Search for the cell housing the specified text and yield its [x, y] center coordinate. 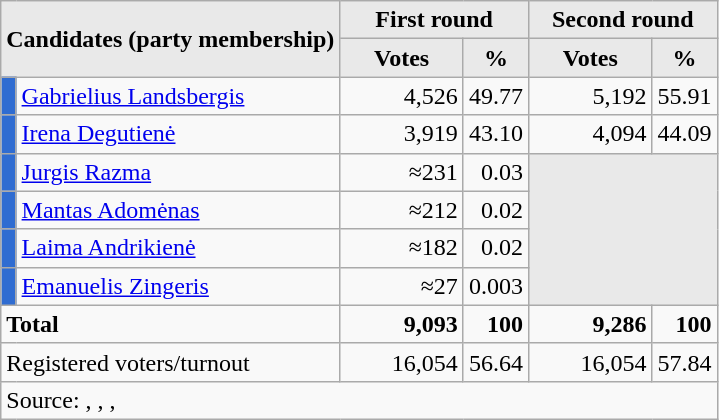
Laima Andrikienė [178, 248]
Jurgis Razma [178, 172]
Irena Degutienė [178, 134]
Registered voters/turnout [170, 362]
4,094 [590, 134]
57.84 [684, 362]
55.91 [684, 96]
9,093 [402, 324]
5,192 [590, 96]
Gabrielius Landsbergis [178, 96]
Emanuelis Zingeris [178, 286]
Total [170, 324]
0.03 [496, 172]
≈182 [402, 248]
0.003 [496, 286]
First round [434, 20]
56.64 [496, 362]
≈212 [402, 210]
4,526 [402, 96]
43.10 [496, 134]
3,919 [402, 134]
Source: , , , [359, 400]
Candidates (party membership) [170, 39]
Mantas Adomėnas [178, 210]
≈231 [402, 172]
44.09 [684, 134]
9,286 [590, 324]
49.77 [496, 96]
≈27 [402, 286]
Second round [622, 20]
